Scan for the cell matching the given text and deliver its [x, y] coordinate at center. 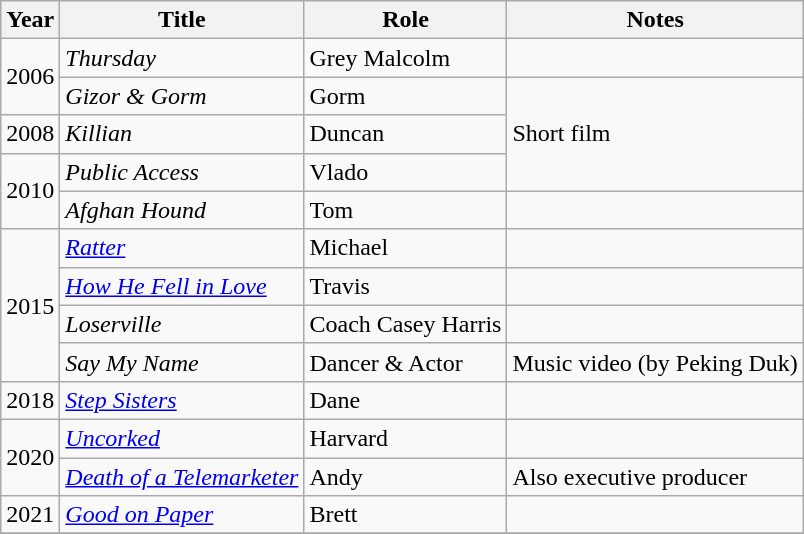
2006 [30, 77]
Michael [406, 248]
Music video (by Peking Duk) [655, 362]
Brett [406, 515]
Short film [655, 134]
Harvard [406, 438]
2010 [30, 191]
Uncorked [182, 438]
Also executive producer [655, 477]
Grey Malcolm [406, 58]
Step Sisters [182, 400]
Gizor & Gorm [182, 96]
Good on Paper [182, 515]
Public Access [182, 172]
Role [406, 20]
Death of a Telemarketer [182, 477]
Say My Name [182, 362]
Andy [406, 477]
How He Fell in Love [182, 286]
Travis [406, 286]
2018 [30, 400]
Coach Casey Harris [406, 324]
Killian [182, 134]
2021 [30, 515]
Gorm [406, 96]
Ratter [182, 248]
Notes [655, 20]
Dancer & Actor [406, 362]
Year [30, 20]
Vlado [406, 172]
Title [182, 20]
2008 [30, 134]
2015 [30, 305]
2020 [30, 457]
Loserville [182, 324]
Duncan [406, 134]
Tom [406, 210]
Thursday [182, 58]
Dane [406, 400]
Afghan Hound [182, 210]
